Pinpoint the cell where the given text exists, returning its (x, y) midpoint coordinate. 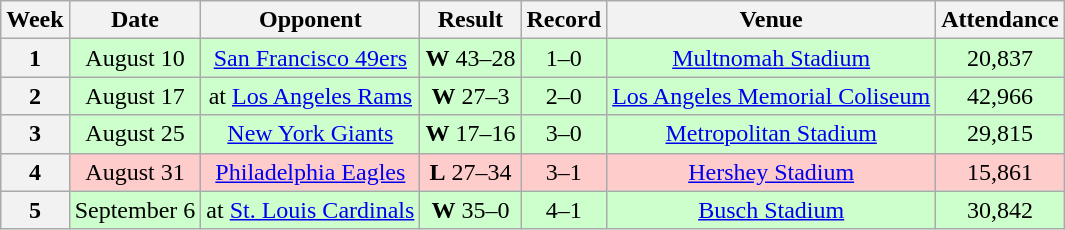
Attendance (1000, 20)
W 27–3 (470, 96)
W 17–16 (470, 134)
2 (35, 96)
Result (470, 20)
at St. Louis Cardinals (310, 210)
4–1 (564, 210)
1–0 (564, 58)
W 35–0 (470, 210)
New York Giants (310, 134)
L 27–34 (470, 172)
Record (564, 20)
29,815 (1000, 134)
30,842 (1000, 210)
Hershey Stadium (772, 172)
at Los Angeles Rams (310, 96)
3 (35, 134)
42,966 (1000, 96)
2–0 (564, 96)
Philadelphia Eagles (310, 172)
Metropolitan Stadium (772, 134)
3–0 (564, 134)
Date (135, 20)
August 25 (135, 134)
Los Angeles Memorial Coliseum (772, 96)
Multnomah Stadium (772, 58)
August 31 (135, 172)
Week (35, 20)
1 (35, 58)
W 43–28 (470, 58)
15,861 (1000, 172)
August 17 (135, 96)
20,837 (1000, 58)
Venue (772, 20)
Opponent (310, 20)
September 6 (135, 210)
4 (35, 172)
3–1 (564, 172)
5 (35, 210)
August 10 (135, 58)
San Francisco 49ers (310, 58)
Busch Stadium (772, 210)
